Pinpoint the cell where the given text exists, returning its (x, y) midpoint coordinate. 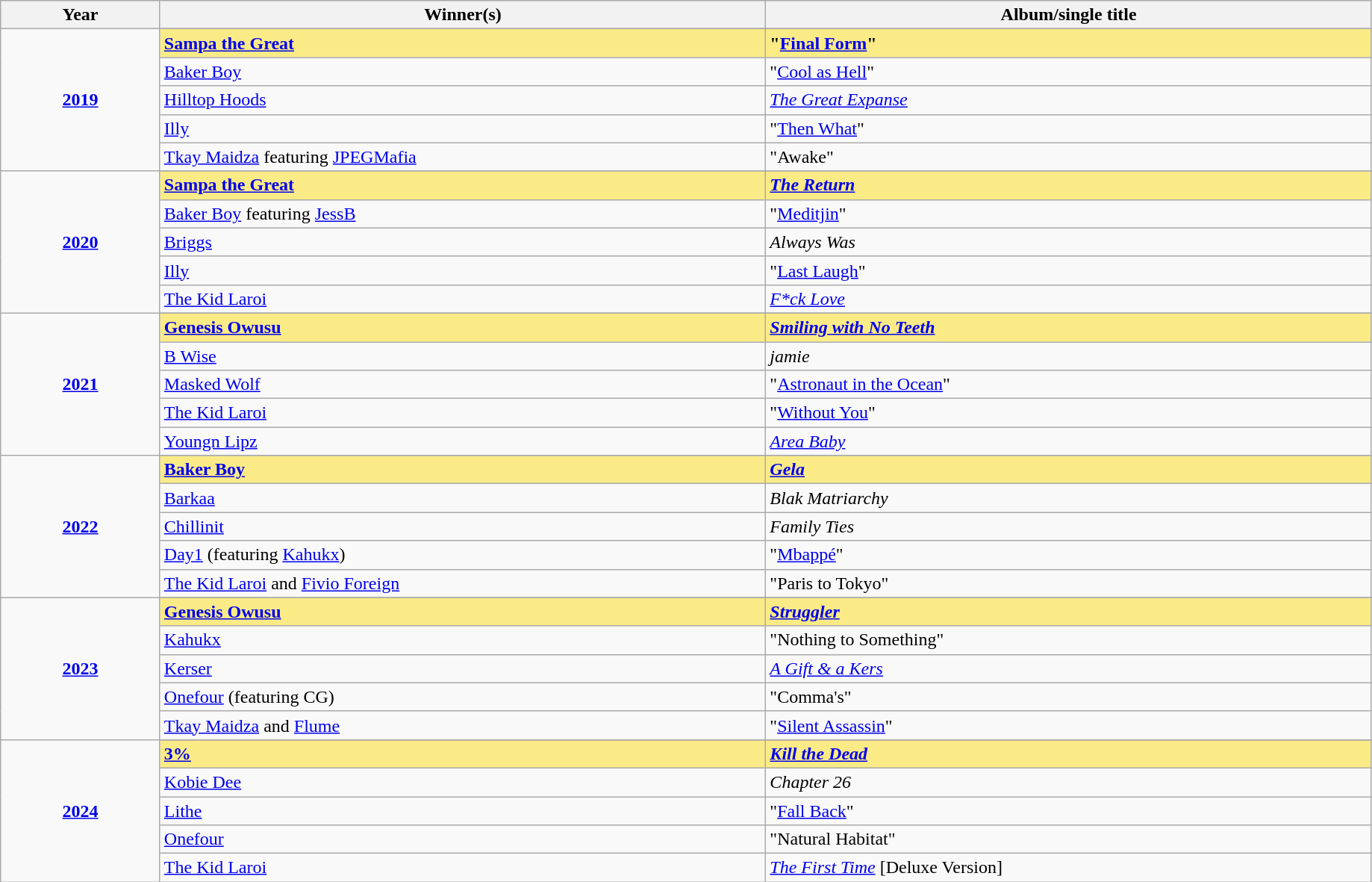
Baker Boy featuring JessB (463, 214)
2021 (81, 384)
Tkay Maidza featuring JPEGMafia (463, 157)
Kahukx (463, 640)
Winner(s) (463, 15)
"Comma's" (1069, 697)
The Kid Laroi and Fivio Foreign (463, 583)
Album/single title (1069, 15)
"Nothing to Something" (1069, 640)
Masked Wolf (463, 385)
A Gift & a Kers (1069, 668)
"Fall Back" (1069, 810)
"Mbappé" (1069, 555)
Kerser (463, 668)
F*ck Love (1069, 299)
Barkaa (463, 498)
2020 (81, 242)
Kill the Dead (1069, 754)
3% (463, 754)
jamie (1069, 356)
Blak Matriarchy (1069, 498)
"Without You" (1069, 413)
Hilltop Hoods (463, 100)
2019 (81, 100)
"Final Form" (1069, 43)
"Astronaut in the Ocean" (1069, 385)
Lithe (463, 810)
Day1 (featuring Kahukx) (463, 555)
B Wise (463, 356)
Always Was (1069, 242)
Chapter 26 (1069, 782)
"Cool as Hell" (1069, 72)
The Great Expanse (1069, 100)
2023 (81, 668)
2024 (81, 810)
"Last Laugh" (1069, 270)
Smiling with No Teeth (1069, 327)
2022 (81, 527)
Onefour (featuring CG) (463, 697)
Family Ties (1069, 527)
Chillinit (463, 527)
The First Time [Deluxe Version] (1069, 868)
"Silent Assassin" (1069, 725)
"Meditjin" (1069, 214)
Tkay Maidza and Flume (463, 725)
"Natural Habitat" (1069, 839)
Area Baby (1069, 441)
Kobie Dee (463, 782)
"Then What" (1069, 128)
Year (81, 15)
Youngn Lipz (463, 441)
The Return (1069, 185)
Struggler (1069, 612)
Briggs (463, 242)
Gela (1069, 470)
"Paris to Tokyo" (1069, 583)
"Awake" (1069, 157)
Onefour (463, 839)
